Extract the (X, Y) coordinate from the center of the cell holding the provided text.  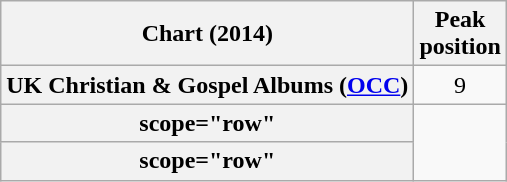
Peakposition (460, 34)
9 (460, 85)
Chart (2014) (208, 34)
UK Christian & Gospel Albums (OCC) (208, 85)
